Pinpoint the cell where the given text exists, returning its (x, y) midpoint coordinate. 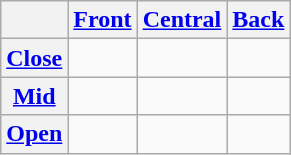
Close (34, 58)
Open (34, 134)
Central (182, 20)
Front (102, 20)
Mid (34, 96)
Back (258, 20)
